Capture the cell that displays the provided text and extract its (x, y) central coordinate. 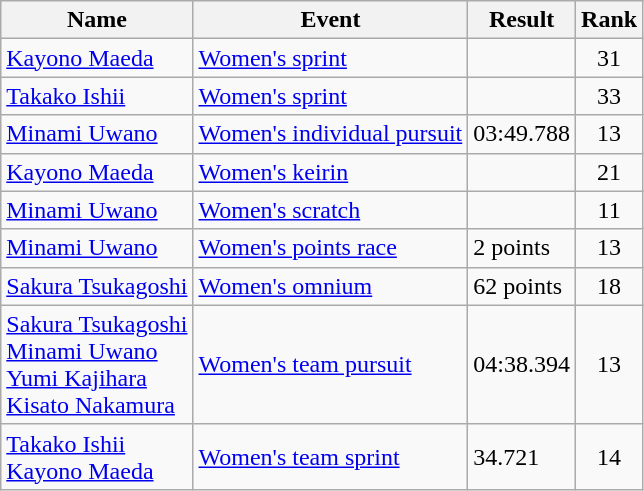
Women's individual pursuit (330, 134)
Result (522, 20)
Women's scratch (330, 210)
18 (610, 286)
21 (610, 172)
Sakura Tsukagoshi (97, 286)
Rank (610, 20)
2 points (522, 248)
34.721 (522, 456)
33 (610, 96)
Takako Ishii (97, 96)
Takako IshiiKayono Maeda (97, 456)
14 (610, 456)
31 (610, 58)
Name (97, 20)
Event (330, 20)
Women's keirin (330, 172)
11 (610, 210)
Women's omnium (330, 286)
Women's points race (330, 248)
Sakura TsukagoshiMinami UwanoYumi KajiharaKisato Nakamura (97, 364)
04:38.394 (522, 364)
Women's team sprint (330, 456)
Women's team pursuit (330, 364)
03:49.788 (522, 134)
62 points (522, 286)
